Find where the given text appears and provide that cell's center as [x, y] coordinate. 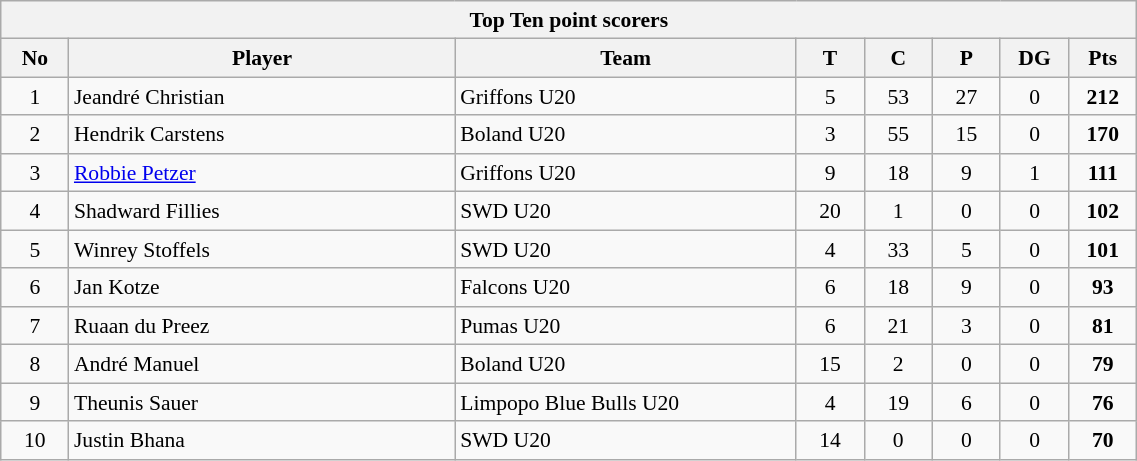
55 [898, 135]
21 [898, 326]
101 [1103, 249]
Ruaan du Preez [262, 326]
C [898, 58]
76 [1103, 402]
8 [35, 364]
93 [1103, 288]
79 [1103, 364]
10 [35, 440]
Pumas U20 [626, 326]
170 [1103, 135]
70 [1103, 440]
Limpopo Blue Bulls U20 [626, 402]
P [966, 58]
53 [898, 97]
André Manuel [262, 364]
Jeandré Christian [262, 97]
33 [898, 249]
Hendrik Carstens [262, 135]
No [35, 58]
Team [626, 58]
Top Ten point scorers [569, 20]
Falcons U20 [626, 288]
14 [830, 440]
T [830, 58]
Theunis Sauer [262, 402]
212 [1103, 97]
Jan Kotze [262, 288]
Shadward Fillies [262, 211]
7 [35, 326]
27 [966, 97]
102 [1103, 211]
111 [1103, 173]
DG [1034, 58]
Robbie Petzer [262, 173]
20 [830, 211]
Pts [1103, 58]
Player [262, 58]
19 [898, 402]
Justin Bhana [262, 440]
Winrey Stoffels [262, 249]
81 [1103, 326]
